Output the [x, y] coordinate of the center of the cell containing the given text.  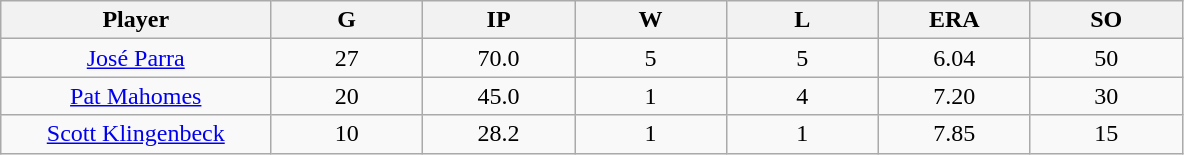
ERA [954, 20]
4 [802, 96]
10 [347, 134]
José Parra [136, 58]
Pat Mahomes [136, 96]
SO [1106, 20]
G [347, 20]
6.04 [954, 58]
7.20 [954, 96]
15 [1106, 134]
IP [499, 20]
L [802, 20]
50 [1106, 58]
45.0 [499, 96]
Player [136, 20]
W [651, 20]
30 [1106, 96]
7.85 [954, 134]
20 [347, 96]
70.0 [499, 58]
28.2 [499, 134]
Scott Klingenbeck [136, 134]
27 [347, 58]
